Locate the cell with the specified text and output its (X, Y) center coordinate. 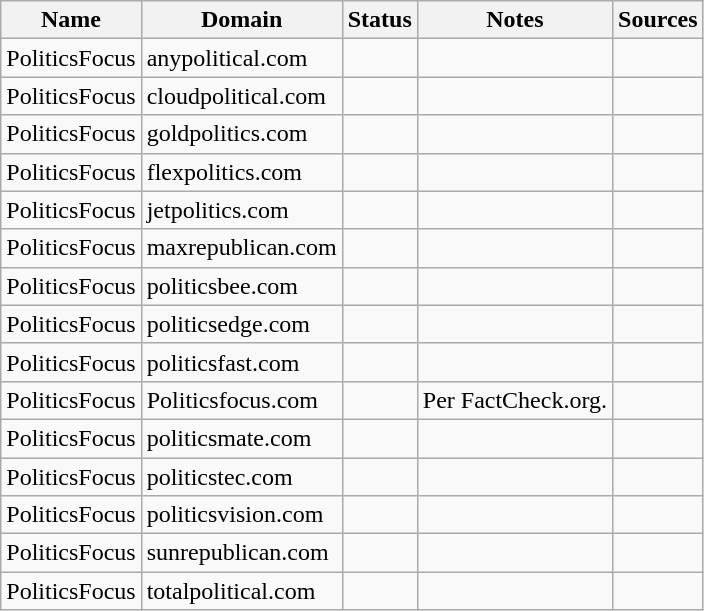
Domain (242, 20)
politicsfast.com (242, 362)
Per FactCheck.org. (514, 400)
totalpolitical.com (242, 591)
goldpolitics.com (242, 134)
cloudpolitical.com (242, 96)
Politicsfocus.com (242, 400)
flexpolitics.com (242, 172)
Notes (514, 20)
Sources (658, 20)
jetpolitics.com (242, 210)
Status (380, 20)
politicsvision.com (242, 515)
politicsmate.com (242, 438)
Name (71, 20)
anypolitical.com (242, 58)
maxrepublican.com (242, 248)
politicsedge.com (242, 324)
politicsbee.com (242, 286)
sunrepublican.com (242, 553)
politicstec.com (242, 477)
